Scan for the cell matching the given text and deliver its [X, Y] coordinate at center. 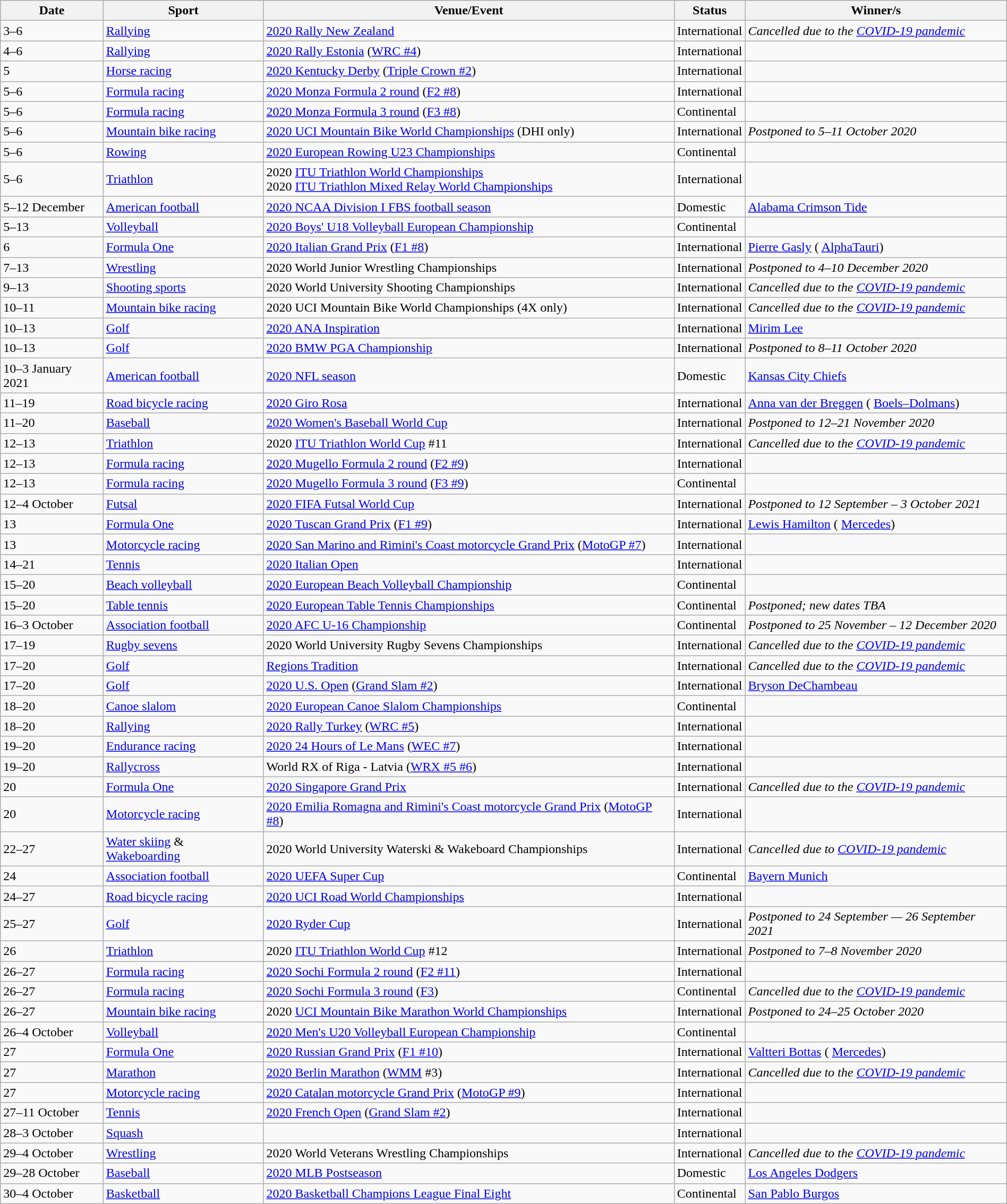
Bryson DeChambeau [876, 686]
24 [52, 876]
12–4 October [52, 504]
2020 Tuscan Grand Prix (F1 #9) [468, 524]
26 [52, 951]
2020 Rally Estonia (WRC #4) [468, 51]
Table tennis [183, 605]
Postponed to 24–25 October 2020 [876, 1012]
2020 Emilia Romagna and Rimini's Coast motorcycle Grand Prix (MotoGP #8) [468, 814]
2020 Giro Rosa [468, 403]
Cancelled due to COVID-19 pandemic [876, 848]
Los Angeles Dodgers [876, 1173]
2020 World University Shooting Championships [468, 288]
2020 Mugello Formula 3 round (F3 #9) [468, 484]
2020 Rally New Zealand [468, 31]
30–4 October [52, 1193]
Endurance racing [183, 746]
2020 UCI Mountain Bike Marathon World Championships [468, 1012]
Status [710, 11]
2020 24 Hours of Le Mans (WEC #7) [468, 746]
11–20 [52, 423]
Marathon [183, 1072]
Kansas City Chiefs [876, 376]
24–27 [52, 896]
29–4 October [52, 1153]
Postponed to 5–11 October 2020 [876, 132]
2020 Basketball Champions League Final Eight [468, 1193]
Canoe slalom [183, 706]
2020 Sochi Formula 3 round (F3) [468, 992]
2020 BMW PGA Championship [468, 348]
2020 Mugello Formula 2 round (F2 #9) [468, 463]
2020 NCAA Division I FBS football season [468, 207]
Postponed to 7–8 November 2020 [876, 951]
2020 European Rowing U23 Championships [468, 152]
Postponed to 12–21 November 2020 [876, 423]
2020 Berlin Marathon (WMM #3) [468, 1072]
6 [52, 247]
5–13 [52, 227]
Lewis Hamilton ( Mercedes) [876, 524]
2020 Kentucky Derby (Triple Crown #2) [468, 71]
Postponed to 12 September – 3 October 2021 [876, 504]
2020 Sochi Formula 2 round (F2 #11) [468, 971]
2020 Ryder Cup [468, 924]
28–3 October [52, 1133]
29–28 October [52, 1173]
2020 European Canoe Slalom Championships [468, 706]
14–21 [52, 564]
Water skiing & Wakeboarding [183, 848]
22–27 [52, 848]
Horse racing [183, 71]
17–19 [52, 646]
Mirim Lee [876, 328]
2020 Catalan motorcycle Grand Prix (MotoGP #9) [468, 1093]
San Pablo Burgos [876, 1193]
25–27 [52, 924]
Shooting sports [183, 288]
3–6 [52, 31]
2020 UCI Mountain Bike World Championships (DHI only) [468, 132]
16–3 October [52, 625]
2020 Russian Grand Prix (F1 #10) [468, 1052]
2020 World University Rugby Sevens Championships [468, 646]
2020 U.S. Open (Grand Slam #2) [468, 686]
2020 French Open (Grand Slam #2) [468, 1113]
2020 NFL season [468, 376]
4–6 [52, 51]
Alabama Crimson Tide [876, 207]
Anna van der Breggen ( Boels–Dolmans) [876, 403]
26–4 October [52, 1032]
2020 Singapore Grand Prix [468, 787]
Squash [183, 1133]
5–12 December [52, 207]
2020 World Veterans Wrestling Championships [468, 1153]
2020 European Beach Volleyball Championship [468, 584]
2020 FIFA Futsal World Cup [468, 504]
2020 World University Waterski & Wakeboard Championships [468, 848]
2020 Rally Turkey (WRC #5) [468, 726]
Basketball [183, 1193]
Sport [183, 11]
9–13 [52, 288]
2020 Men's U20 Volleyball European Championship [468, 1032]
2020 Italian Grand Prix (F1 #8) [468, 247]
Postponed to 24 September — 26 September 2021 [876, 924]
2020 Italian Open [468, 564]
2020 UCI Mountain Bike World Championships (4X only) [468, 308]
Futsal [183, 504]
11–19 [52, 403]
2020 ITU Triathlon World Cup #11 [468, 443]
Postponed to 4–10 December 2020 [876, 267]
10–3 January 2021 [52, 376]
2020 Women's Baseball World Cup [468, 423]
Pierre Gasly ( AlphaTauri) [876, 247]
Rowing [183, 152]
Bayern Munich [876, 876]
2020 UEFA Super Cup [468, 876]
2020 Boys' U18 Volleyball European Championship [468, 227]
10–11 [52, 308]
2020 AFC U-16 Championship [468, 625]
World RX of Riga - Latvia (WRX #5 #6) [468, 767]
Rallycross [183, 767]
2020 San Marino and Rimini's Coast motorcycle Grand Prix (MotoGP #7) [468, 544]
Postponed to 8–11 October 2020 [876, 348]
Regions Tradition [468, 666]
Postponed; new dates TBA [876, 605]
2020 World Junior Wrestling Championships [468, 267]
2020 ITU Triathlon World Championships 2020 ITU Triathlon Mixed Relay World Championships [468, 179]
2020 Monza Formula 2 round (F2 #8) [468, 91]
2020 European Table Tennis Championships [468, 605]
2020 UCI Road World Championships [468, 896]
Beach volleyball [183, 584]
2020 ANA Inspiration [468, 328]
2020 Monza Formula 3 round (F3 #8) [468, 111]
27–11 October [52, 1113]
Postponed to 25 November – 12 December 2020 [876, 625]
Rugby sevens [183, 646]
Date [52, 11]
Valtteri Bottas ( Mercedes) [876, 1052]
5 [52, 71]
Winner/s [876, 11]
2020 MLB Postseason [468, 1173]
Venue/Event [468, 11]
2020 ITU Triathlon World Cup #12 [468, 951]
7–13 [52, 267]
